Return [x, y] of the center of cell containing provided text 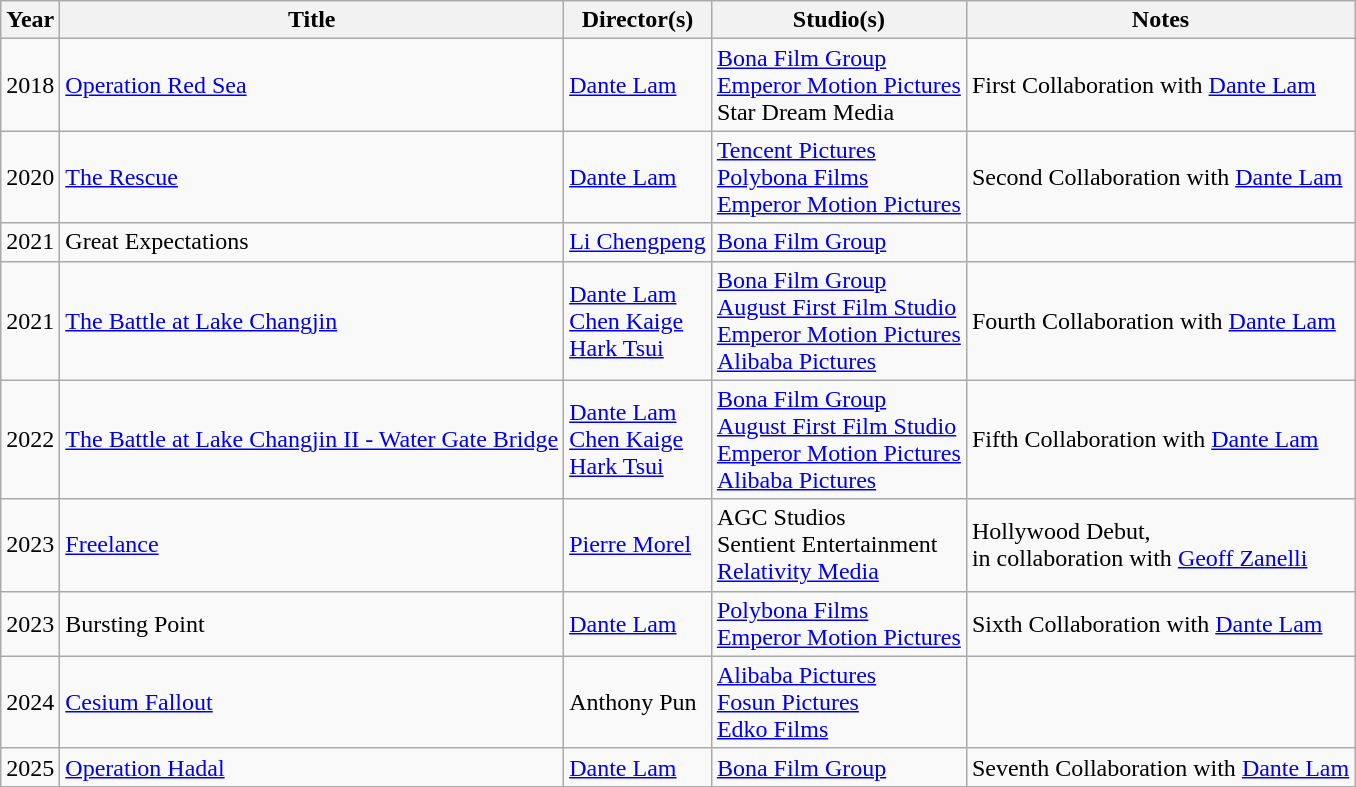
The Rescue [312, 177]
The Battle at Lake Changjin [312, 320]
Director(s) [638, 20]
Title [312, 20]
Freelance [312, 545]
Pierre Morel [638, 545]
2020 [30, 177]
2018 [30, 85]
First Collaboration with Dante Lam [1160, 85]
Anthony Pun [638, 702]
AGC StudiosSentient EntertainmentRelativity Media [838, 545]
Fifth Collaboration with Dante Lam [1160, 440]
Bona Film GroupEmperor Motion PicturesStar Dream Media [838, 85]
Polybona FilmsEmperor Motion Pictures [838, 624]
Tencent PicturesPolybona FilmsEmperor Motion Pictures [838, 177]
2024 [30, 702]
Bursting Point [312, 624]
Cesium Fallout [312, 702]
2022 [30, 440]
2025 [30, 767]
Second Collaboration with Dante Lam [1160, 177]
Fourth Collaboration with Dante Lam [1160, 320]
The Battle at Lake Changjin II - Water Gate Bridge [312, 440]
Seventh Collaboration with Dante Lam [1160, 767]
Notes [1160, 20]
Alibaba PicturesFosun PicturesEdko Films [838, 702]
Sixth Collaboration with Dante Lam [1160, 624]
Li Chengpeng [638, 242]
Hollywood Debut,in collaboration with Geoff Zanelli [1160, 545]
Operation Hadal [312, 767]
Operation Red Sea [312, 85]
Studio(s) [838, 20]
Year [30, 20]
Great Expectations [312, 242]
